Extract the [X, Y] coordinate from the center of the cell holding the provided text.  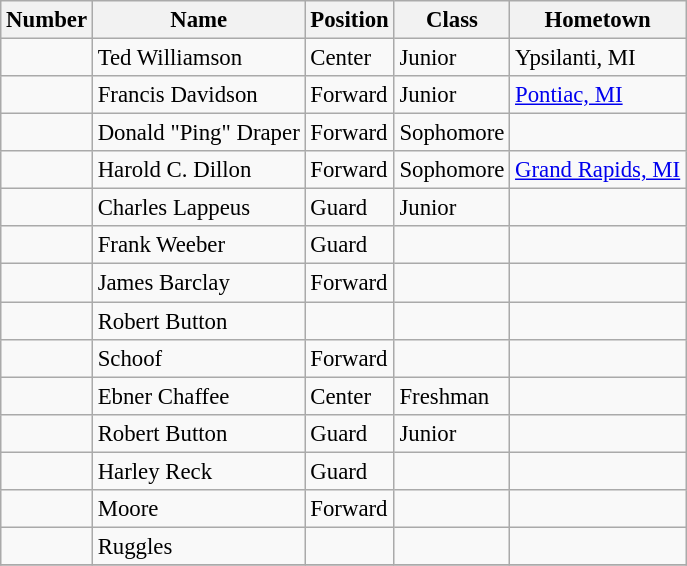
Francis Davidson [198, 95]
Ebner Chaffee [198, 396]
Ted Williamson [198, 58]
Pontiac, MI [598, 95]
Frank Weeber [198, 245]
Number [47, 20]
Position [350, 20]
Ruggles [198, 546]
Ypsilanti, MI [598, 58]
Harley Reck [198, 471]
Donald "Ping" Draper [198, 133]
Freshman [452, 396]
Class [452, 20]
Name [198, 20]
Grand Rapids, MI [598, 170]
Hometown [598, 20]
Schoof [198, 358]
Moore [198, 509]
Harold C. Dillon [198, 170]
James Barclay [198, 283]
Charles Lappeus [198, 208]
